Detect which cell encompasses the target text, then output its (X, Y) center coordinate. 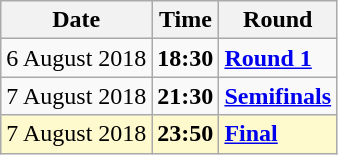
Semifinals (278, 96)
Date (76, 20)
Final (278, 134)
18:30 (186, 58)
Round (278, 20)
21:30 (186, 96)
23:50 (186, 134)
Round 1 (278, 58)
6 August 2018 (76, 58)
Time (186, 20)
